Locate the cell with the specified text and output its [X, Y] center coordinate. 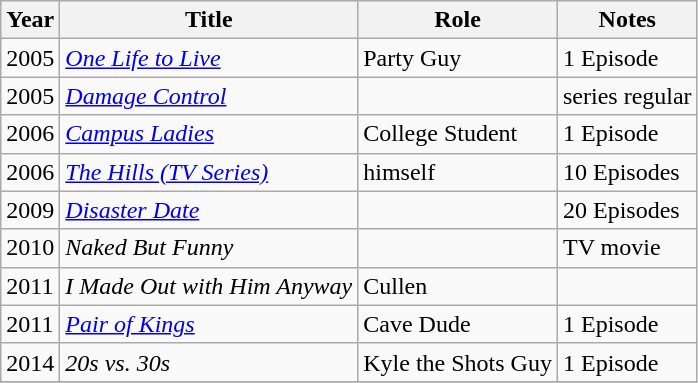
I Made Out with Him Anyway [209, 286]
Title [209, 20]
himself [458, 172]
Disaster Date [209, 210]
10 Episodes [627, 172]
Cave Dude [458, 324]
One Life to Live [209, 58]
Role [458, 20]
Kyle the Shots Guy [458, 362]
College Student [458, 134]
2009 [30, 210]
Naked But Funny [209, 248]
The Hills (TV Series) [209, 172]
20 Episodes [627, 210]
TV movie [627, 248]
Notes [627, 20]
20s vs. 30s [209, 362]
Campus Ladies [209, 134]
Pair of Kings [209, 324]
Damage Control [209, 96]
Year [30, 20]
Party Guy [458, 58]
2010 [30, 248]
Cullen [458, 286]
series regular [627, 96]
2014 [30, 362]
